Search for the cell housing the specified text and yield its (X, Y) center coordinate. 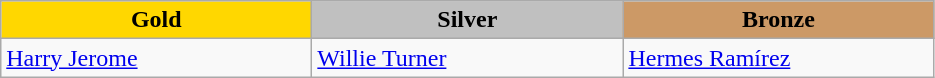
Bronze (778, 20)
Harry Jerome (156, 58)
Willie Turner (468, 58)
Silver (468, 20)
Hermes Ramírez (778, 58)
Gold (156, 20)
